Pinpoint the cell where the given text exists, returning its (x, y) midpoint coordinate. 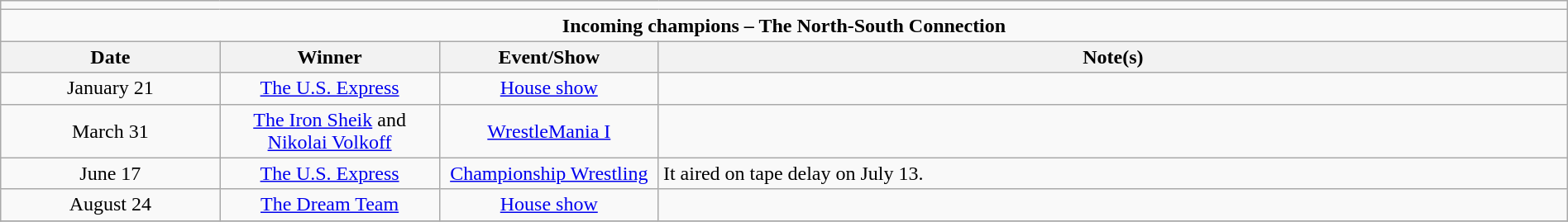
Winner (329, 57)
Event/Show (549, 57)
March 31 (111, 130)
Championship Wrestling (549, 173)
August 24 (111, 205)
Note(s) (1113, 57)
The Iron Sheik and Nikolai Volkoff (329, 130)
June 17 (111, 173)
WrestleMania I (549, 130)
It aired on tape delay on July 13. (1113, 173)
January 21 (111, 88)
Date (111, 57)
Incoming champions – The North-South Connection (784, 26)
The Dream Team (329, 205)
